Return the [X, Y] coordinate for the center point of the cell that contains the specified text.  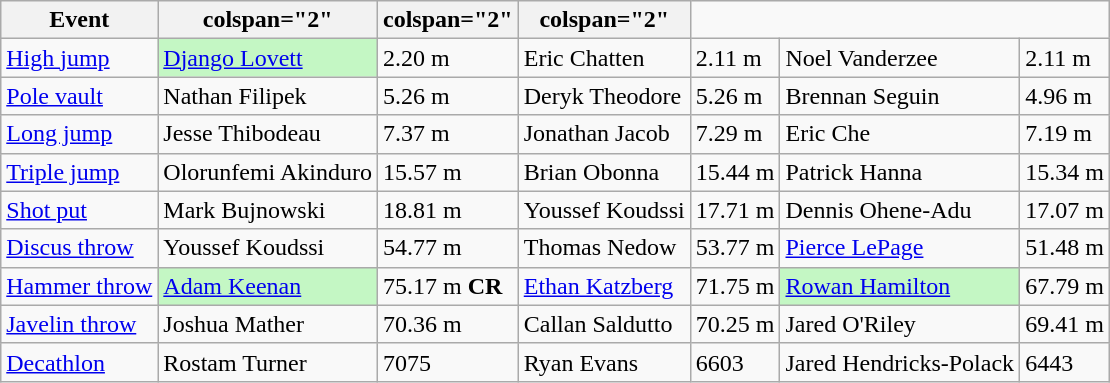
Eric Che [900, 134]
Event [80, 20]
Triple jump [80, 172]
Olorunfemi Akinduro [268, 172]
Mark Bujnowski [268, 210]
Brennan Seguin [900, 96]
Jonathan Jacob [604, 134]
15.44 m [735, 172]
Django Lovett [268, 58]
69.41 m [1065, 324]
Rostam Turner [268, 362]
Javelin throw [80, 324]
6443 [1065, 362]
Shot put [80, 210]
Pole vault [80, 96]
4.96 m [1065, 96]
Dennis Ohene-Adu [900, 210]
6603 [735, 362]
Jared O'Riley [900, 324]
67.79 m [1065, 286]
Jesse Thibodeau [268, 134]
7.37 m [448, 134]
53.77 m [735, 248]
Ethan Katzberg [604, 286]
Rowan Hamilton [900, 286]
Patrick Hanna [900, 172]
54.77 m [448, 248]
70.36 m [448, 324]
18.81 m [448, 210]
Eric Chatten [604, 58]
Jared Hendricks-Polack [900, 362]
7075 [448, 362]
2.20 m [448, 58]
Callan Saldutto [604, 324]
Noel Vanderzee [900, 58]
15.57 m [448, 172]
51.48 m [1065, 248]
Hammer throw [80, 286]
17.71 m [735, 210]
Joshua Mather [268, 324]
75.17 m CR [448, 286]
Thomas Nedow [604, 248]
Decathlon [80, 362]
7.19 m [1065, 134]
Adam Keenan [268, 286]
Brian Obonna [604, 172]
15.34 m [1065, 172]
17.07 m [1065, 210]
71.75 m [735, 286]
Ryan Evans [604, 362]
Deryk Theodore [604, 96]
Long jump [80, 134]
High jump [80, 58]
70.25 m [735, 324]
Nathan Filipek [268, 96]
Pierce LePage [900, 248]
Discus throw [80, 248]
7.29 m [735, 134]
